Search for the cell housing the specified text and yield its (x, y) center coordinate. 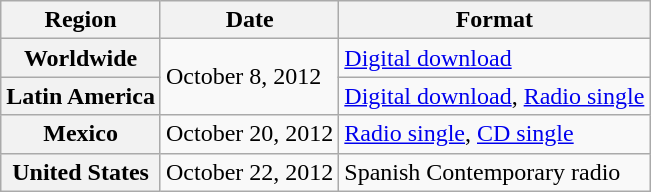
Radio single, CD single (494, 134)
Latin America (81, 96)
October 20, 2012 (249, 134)
Digital download, Radio single (494, 96)
Mexico (81, 134)
Format (494, 20)
October 8, 2012 (249, 77)
Spanish Contemporary radio (494, 172)
Worldwide (81, 58)
United States (81, 172)
October 22, 2012 (249, 172)
Digital download (494, 58)
Date (249, 20)
Region (81, 20)
